Determine the (x, y) coordinate at the center of the cell enclosing the given text.  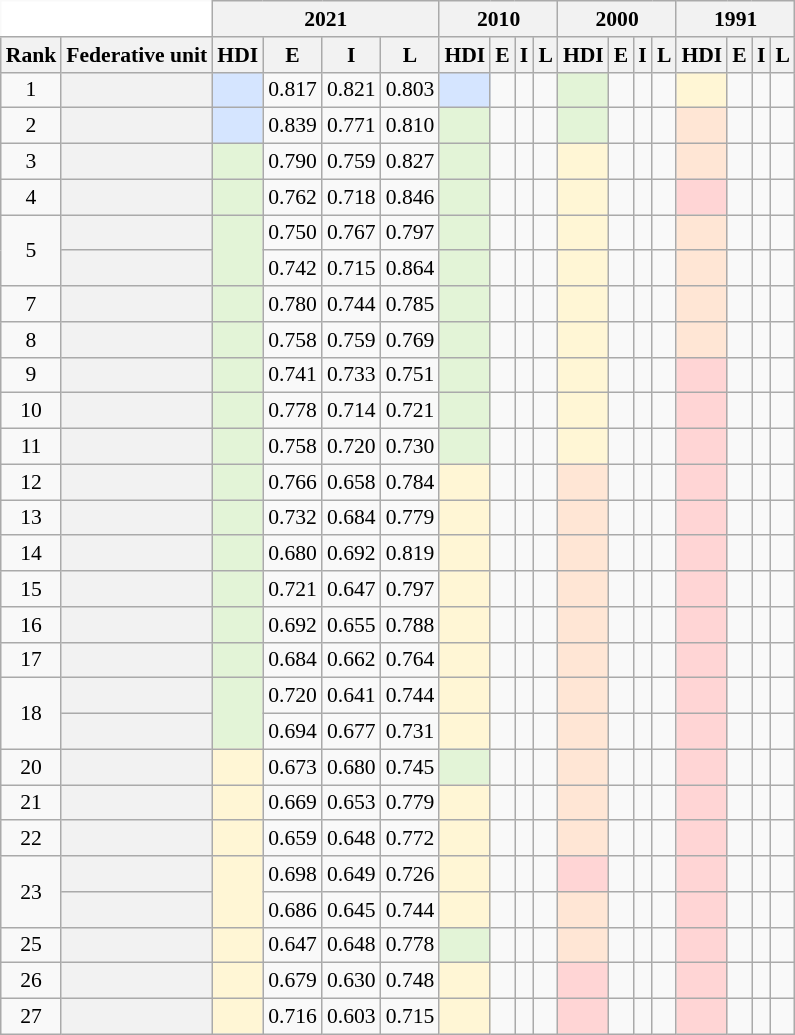
Federative unit (136, 55)
0.731 (410, 732)
0.780 (292, 304)
0.748 (410, 981)
0.714 (352, 411)
0.769 (410, 340)
0.821 (352, 90)
2000 (618, 19)
9 (32, 375)
0.864 (410, 269)
2010 (498, 19)
0.839 (292, 126)
0.817 (292, 90)
0.649 (352, 874)
14 (32, 554)
0.679 (292, 981)
0.645 (352, 910)
0.750 (292, 233)
5 (32, 250)
Rank (32, 55)
8 (32, 340)
0.764 (410, 660)
0.766 (292, 482)
0.827 (410, 162)
0.718 (352, 197)
0.698 (292, 874)
11 (32, 447)
0.603 (352, 1017)
15 (32, 589)
0.767 (352, 233)
26 (32, 981)
20 (32, 767)
0.810 (410, 126)
0.716 (292, 1017)
0.669 (292, 803)
0.732 (292, 518)
0.771 (352, 126)
0.742 (292, 269)
0.784 (410, 482)
1 (32, 90)
0.733 (352, 375)
0.730 (410, 447)
0.726 (410, 874)
7 (32, 304)
10 (32, 411)
0.788 (410, 625)
0.686 (292, 910)
2 (32, 126)
0.803 (410, 90)
0.653 (352, 803)
23 (32, 892)
16 (32, 625)
17 (32, 660)
12 (32, 482)
0.751 (410, 375)
3 (32, 162)
27 (32, 1017)
18 (32, 714)
0.745 (410, 767)
0.658 (352, 482)
0.659 (292, 839)
13 (32, 518)
0.673 (292, 767)
0.819 (410, 554)
2021 (326, 19)
0.630 (352, 981)
0.846 (410, 197)
0.741 (292, 375)
0.762 (292, 197)
0.772 (410, 839)
0.662 (352, 660)
4 (32, 197)
0.694 (292, 732)
0.790 (292, 162)
0.641 (352, 696)
0.785 (410, 304)
0.655 (352, 625)
0.677 (352, 732)
22 (32, 839)
21 (32, 803)
25 (32, 945)
1991 (736, 19)
